Scan for the cell matching the given text and deliver its (X, Y) coordinate at center. 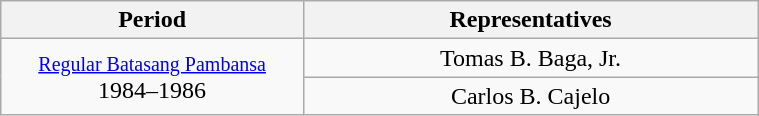
Representatives (530, 20)
Tomas B. Baga, Jr. (530, 58)
Carlos B. Cajelo (530, 96)
Regular Batasang Pambansa1984–1986 (152, 77)
Period (152, 20)
